Output the [x, y] coordinate of the center of the cell containing the given text.  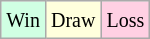
Win [24, 20]
Draw [72, 20]
Loss [126, 20]
